Provide the (x, y) coordinate of the cell's center where the given text is located.  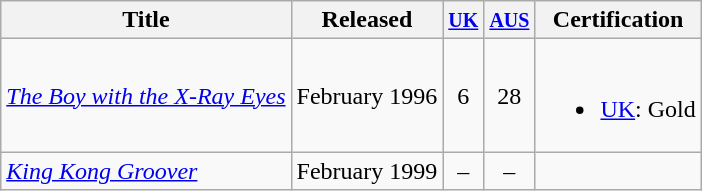
The Boy with the X-Ray Eyes (146, 96)
February 1996 (367, 96)
Certification (618, 20)
UK: Gold (618, 96)
UK (464, 20)
Released (367, 20)
AUS (510, 20)
6 (464, 96)
February 1999 (367, 171)
Title (146, 20)
28 (510, 96)
King Kong Groover (146, 171)
